Search for the cell housing the specified text and yield its [x, y] center coordinate. 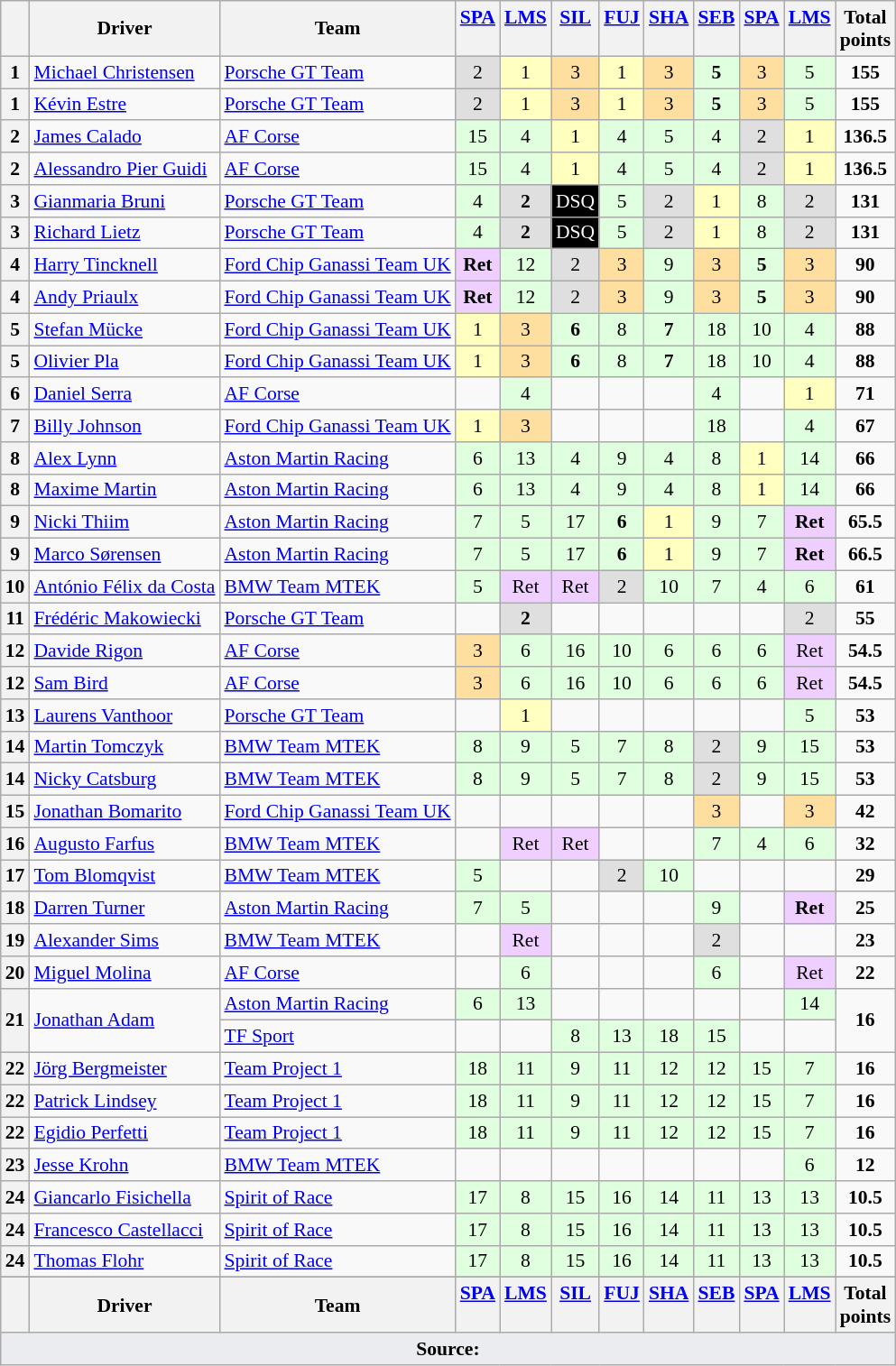
Jonathan Bomarito [125, 812]
Francesco Castellacci [125, 1230]
Nicki Thiim [125, 522]
Marco Sørensen [125, 555]
71 [866, 394]
Richard Lietz [125, 233]
20 [15, 973]
Michael Christensen [125, 72]
Frédéric Makowiecki [125, 619]
61 [866, 586]
Laurens Vanthoor [125, 715]
65.5 [866, 522]
Jonathan Adam [125, 1020]
42 [866, 812]
Davide Rigon [125, 651]
James Calado [125, 137]
Giancarlo Fisichella [125, 1197]
Miguel Molina [125, 973]
Daniel Serra [125, 394]
25 [866, 909]
Jesse Krohn [125, 1166]
19 [15, 940]
Olivier Pla [125, 362]
Egidio Perfetti [125, 1133]
TF Sport [337, 1037]
Augusto Farfus [125, 844]
António Félix da Costa [125, 586]
Patrick Lindsey [125, 1101]
Darren Turner [125, 909]
Billy Johnson [125, 426]
21 [15, 1020]
Kévin Estre [125, 105]
Maxime Martin [125, 490]
Alexander Sims [125, 940]
Harry Tincknell [125, 265]
Tom Blomqvist [125, 876]
Alex Lynn [125, 458]
Nicky Catsburg [125, 780]
67 [866, 426]
55 [866, 619]
Andy Priaulx [125, 298]
Sam Bird [125, 683]
32 [866, 844]
Stefan Mücke [125, 329]
Martin Tomczyk [125, 747]
Jörg Bergmeister [125, 1069]
Gianmaria Bruni [125, 201]
29 [866, 876]
Source: [448, 1349]
Thomas Flohr [125, 1261]
Alessandro Pier Guidi [125, 169]
66.5 [866, 555]
